Detect which cell encompasses the target text, then output its [x, y] center coordinate. 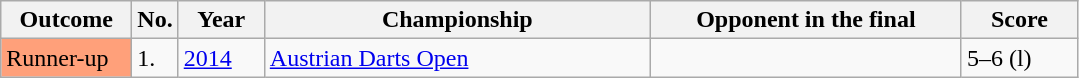
Opponent in the final [806, 20]
Austrian Darts Open [457, 58]
Runner-up [66, 58]
No. [155, 20]
2014 [221, 58]
1. [155, 58]
Outcome [66, 20]
Score [1019, 20]
Year [221, 20]
Championship [457, 20]
5–6 (l) [1019, 58]
